Detect which cell encompasses the target text, then output its (X, Y) center coordinate. 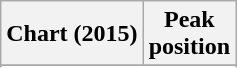
Peakposition (189, 34)
Chart (2015) (72, 34)
